Identify which cell holds the provided text, then report its [X, Y] central coordinate. 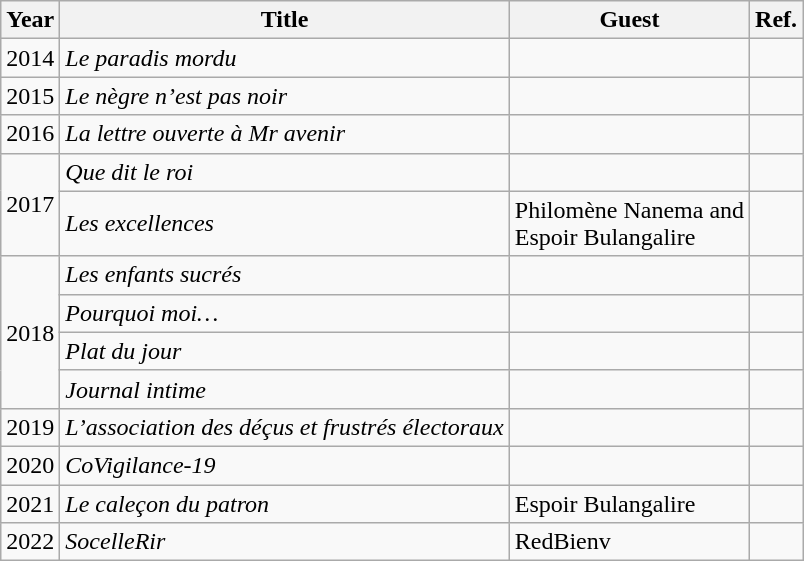
2022 [30, 542]
2018 [30, 332]
2017 [30, 204]
Philomène Nanema andEspoir Bulangalire [629, 224]
Espoir Bulangalire [629, 503]
SocelleRir [284, 542]
Pourquoi moi… [284, 313]
2016 [30, 134]
Le caleçon du patron [284, 503]
Guest [629, 20]
Journal intime [284, 389]
2019 [30, 427]
2014 [30, 58]
Que dit le roi [284, 172]
L’association des déçus et frustrés électoraux [284, 427]
2020 [30, 465]
RedBienv [629, 542]
La lettre ouverte à Mr avenir [284, 134]
Ref. [776, 20]
Le paradis mordu [284, 58]
Les excellences [284, 224]
Le nègre n’est pas noir [284, 96]
Les enfants sucrés [284, 275]
CoVigilance-19 [284, 465]
2021 [30, 503]
Title [284, 20]
Year [30, 20]
Plat du jour [284, 351]
2015 [30, 96]
